Find where the given text appears and provide that cell's center as [x, y] coordinate. 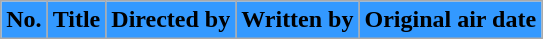
Written by [298, 20]
Title [76, 20]
Directed by [171, 20]
No. [24, 20]
Original air date [450, 20]
